Return the [x, y] coordinate for the center point of the cell that contains the specified text.  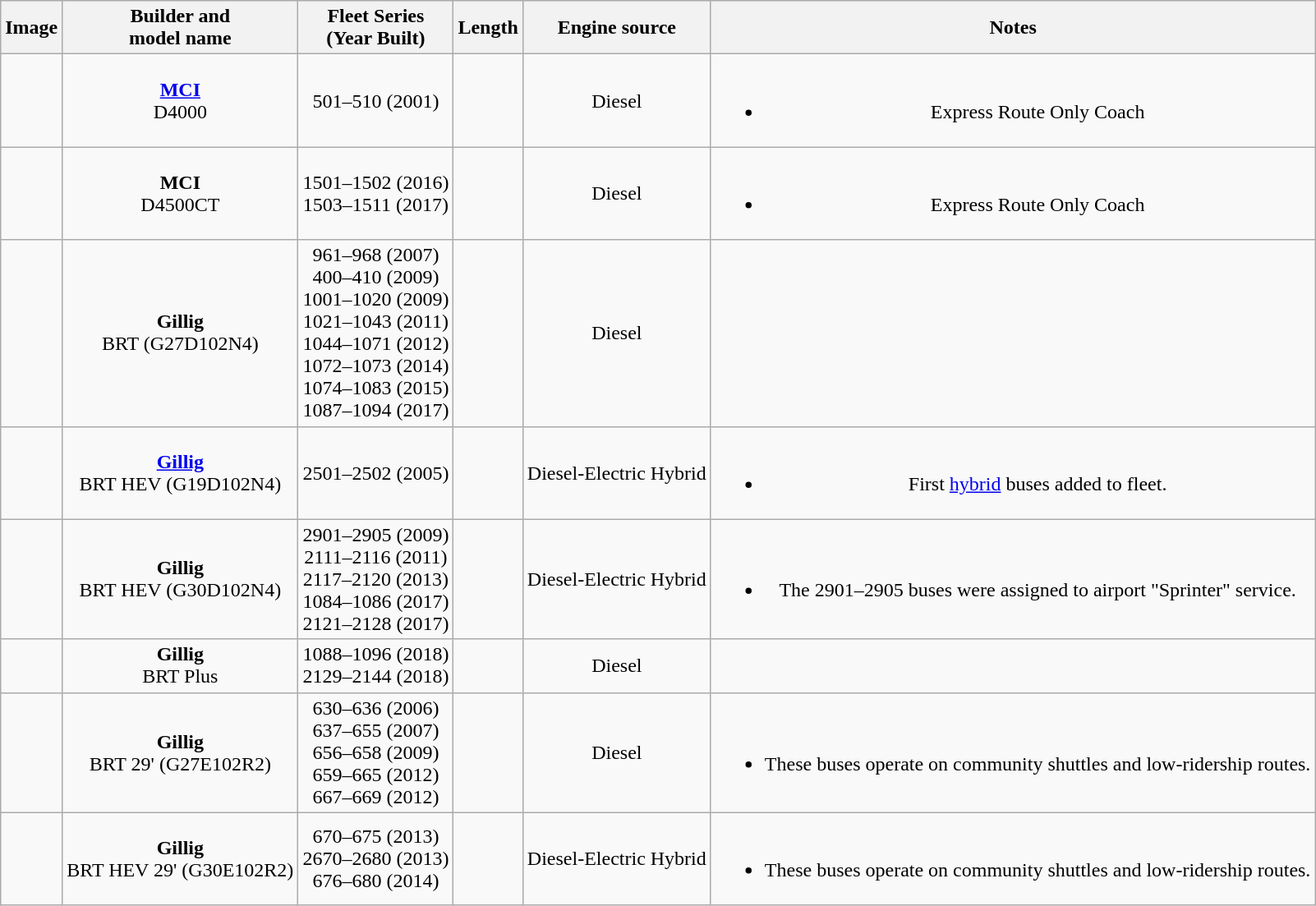
Notes [1013, 28]
670–675 (2013)2670–2680 (2013)676–680 (2014) [376, 859]
Engine source [616, 28]
1501–1502 (2016)1503–1511 (2017) [376, 194]
The 2901–2905 buses were assigned to airport "Sprinter" service. [1013, 579]
Builder andmodel name [181, 28]
GilligBRT Plus [181, 665]
GilligBRT (G27D102N4) [181, 333]
2501–2502 (2005) [376, 473]
GilligBRT 29' (G27E102R2) [181, 752]
GilligBRT HEV (G30D102N4) [181, 579]
First hybrid buses added to fleet. [1013, 473]
GilligBRT HEV (G19D102N4) [181, 473]
Length [488, 28]
MCID4000 [181, 100]
630–636 (2006)637–655 (2007)656–658 (2009)659–665 (2012)667–669 (2012) [376, 752]
501–510 (2001) [376, 100]
1088–1096 (2018)2129–2144 (2018) [376, 665]
GilligBRT HEV 29' (G30E102R2) [181, 859]
Image [31, 28]
2901–2905 (2009)2111–2116 (2011)2117–2120 (2013)1084–1086 (2017)2121–2128 (2017) [376, 579]
MCID4500CT [181, 194]
Fleet Series(Year Built) [376, 28]
961–968 (2007)400–410 (2009)1001–1020 (2009)1021–1043 (2011)1044–1071 (2012)1072–1073 (2014)1074–1083 (2015)1087–1094 (2017) [376, 333]
